For the text-containing cell, return its midpoint in (x, y) coordinate format. 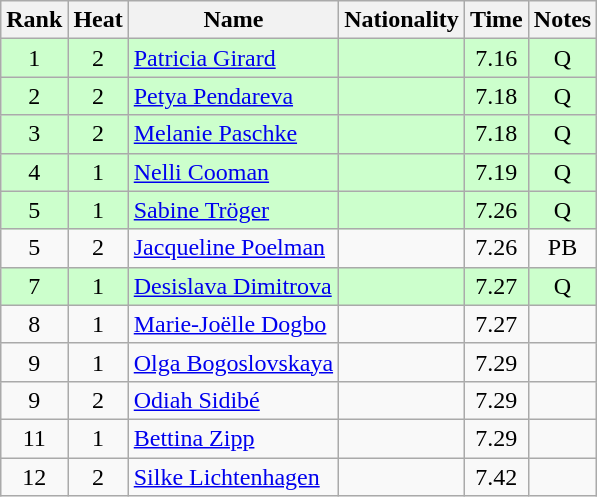
Marie-Joëlle Dogbo (233, 324)
Olga Bogoslovskaya (233, 362)
7.16 (496, 58)
8 (34, 324)
Odiah Sidibé (233, 400)
Nelli Cooman (233, 172)
Petya Pendareva (233, 96)
Sabine Tröger (233, 210)
7.19 (496, 172)
Nationality (402, 20)
Rank (34, 20)
Silke Lichtenhagen (233, 477)
Desislava Dimitrova (233, 286)
Name (233, 20)
Bettina Zipp (233, 438)
Heat (98, 20)
Melanie Paschke (233, 134)
Patricia Girard (233, 58)
Notes (562, 20)
7 (34, 286)
PB (562, 248)
11 (34, 438)
Time (496, 20)
Jacqueline Poelman (233, 248)
12 (34, 477)
4 (34, 172)
7.42 (496, 477)
3 (34, 134)
